Capture the cell that displays the provided text and extract its [x, y] central coordinate. 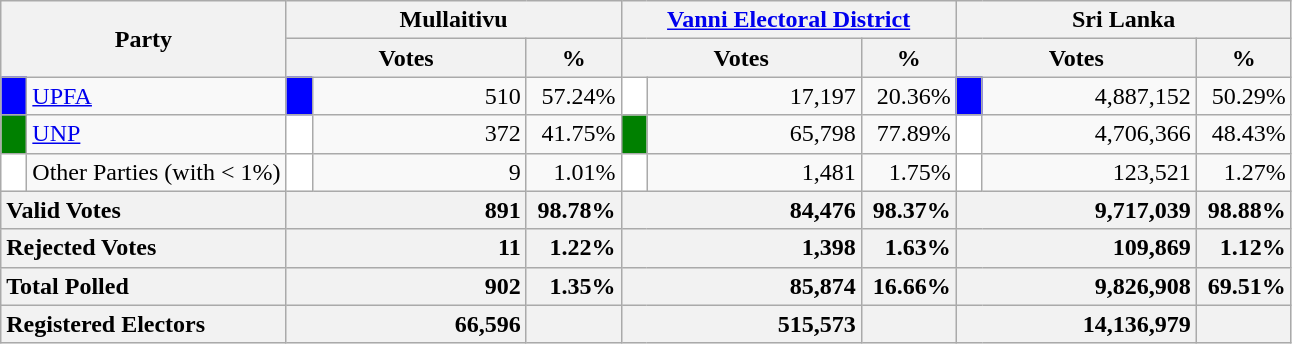
41.75% [574, 134]
17,197 [754, 96]
65,798 [754, 134]
14,136,979 [1076, 324]
98.88% [1244, 210]
50.29% [1244, 96]
123,521 [1089, 172]
1.01% [574, 172]
1.12% [1244, 248]
109,869 [1076, 248]
11 [406, 248]
1.63% [908, 248]
Valid Votes [144, 210]
66,596 [406, 324]
891 [406, 210]
902 [406, 286]
9,717,039 [1076, 210]
372 [419, 134]
48.43% [1244, 134]
1.27% [1244, 172]
9,826,908 [1076, 286]
1.22% [574, 248]
1.35% [574, 286]
84,476 [741, 210]
77.89% [908, 134]
85,874 [741, 286]
Other Parties (with < 1%) [156, 172]
1,398 [741, 248]
UPFA [156, 96]
4,887,152 [1089, 96]
515,573 [741, 324]
20.36% [908, 96]
Mullaitivu [454, 20]
Registered Electors [144, 324]
Rejected Votes [144, 248]
16.66% [908, 286]
69.51% [1244, 286]
4,706,366 [1089, 134]
510 [419, 96]
1,481 [754, 172]
Vanni Electoral District [788, 20]
Total Polled [144, 286]
Party [144, 39]
Sri Lanka [1124, 20]
9 [419, 172]
98.37% [908, 210]
1.75% [908, 172]
UNP [156, 134]
98.78% [574, 210]
57.24% [574, 96]
